For the text-containing cell, return its midpoint in [X, Y] coordinate format. 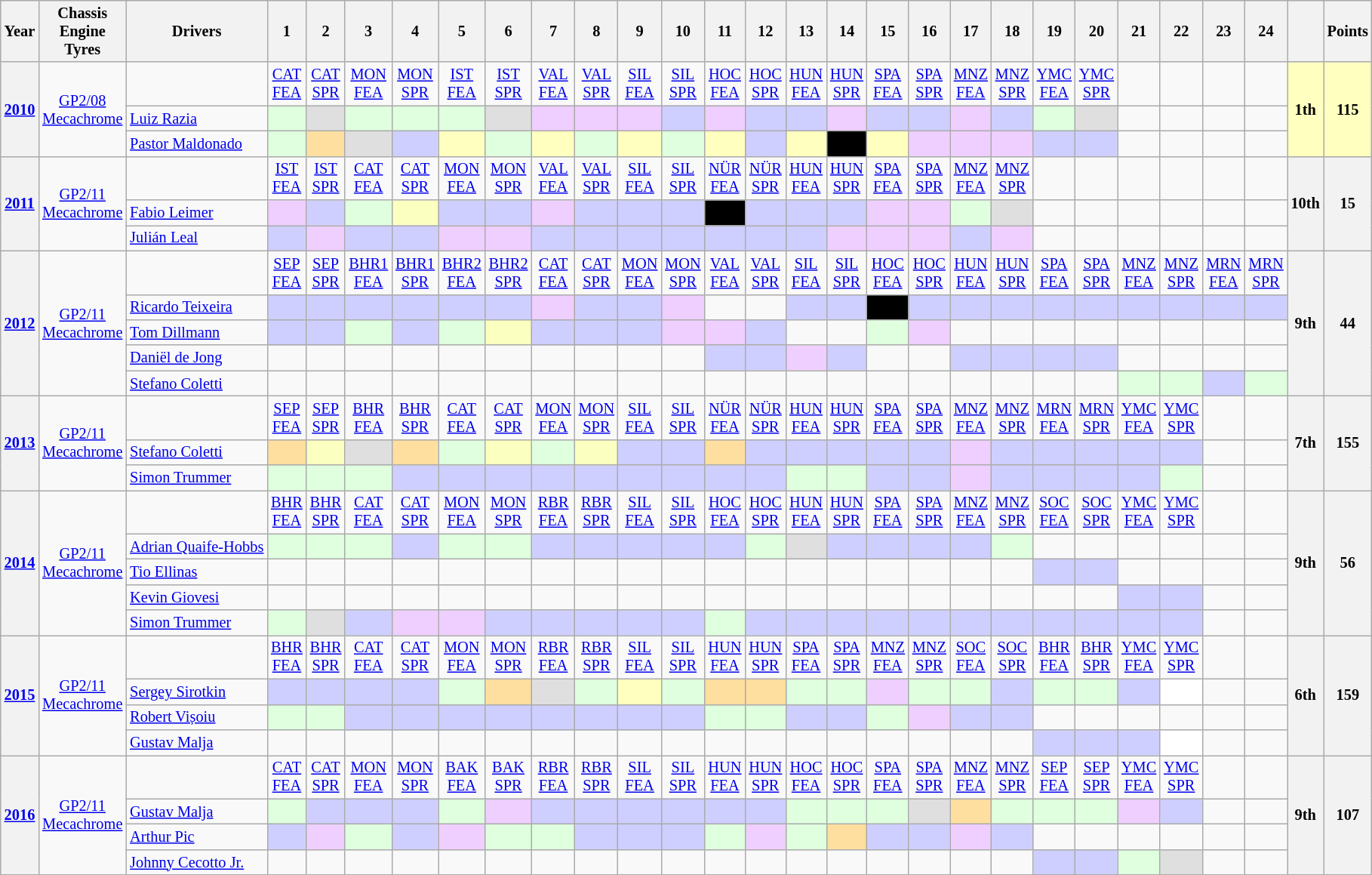
Johnny Cecotto Jr. [196, 862]
14 [847, 31]
6 [509, 31]
BAKFEA [462, 777]
BHR1FEA [368, 273]
BAKSPR [509, 777]
1th [1306, 109]
Arthur Pic [196, 836]
16 [930, 31]
8 [596, 31]
2012 [20, 323]
2013 [20, 442]
10th [1306, 204]
Robert Vișoiu [196, 717]
2015 [20, 695]
107 [1348, 815]
Julián Leal [196, 238]
Kevin Giovesi [196, 597]
24 [1266, 31]
7 [552, 31]
Sergey Sirotkin [196, 692]
44 [1348, 323]
2 [326, 31]
17 [971, 31]
Luiz Razia [196, 119]
Fabio Leimer [196, 213]
BHR2FEA [462, 273]
22 [1181, 31]
12 [765, 31]
155 [1348, 442]
Drivers [196, 31]
56 [1348, 562]
BHR2SPR [509, 273]
19 [1054, 31]
1 [287, 31]
Ricardo Teixeira [196, 307]
11 [724, 31]
21 [1139, 31]
115 [1348, 109]
ChassisEngineTyres [82, 31]
Tom Dillmann [196, 332]
2016 [20, 815]
2010 [20, 109]
13 [806, 31]
18 [1013, 31]
BHR1SPR [415, 273]
6th [1306, 695]
159 [1348, 695]
Pastor Maldonado [196, 143]
4 [415, 31]
9 [640, 31]
GP2/08Mecachrome [82, 109]
10 [682, 31]
Points [1348, 31]
5 [462, 31]
23 [1223, 31]
Tio Ellinas [196, 572]
20 [1097, 31]
3 [368, 31]
7th [1306, 442]
2014 [20, 562]
Adrian Quaife-Hobbs [196, 547]
Year [20, 31]
Daniël de Jong [196, 358]
2011 [20, 204]
